From the cell containing the given text, extract its center point as [X, Y] coordinate. 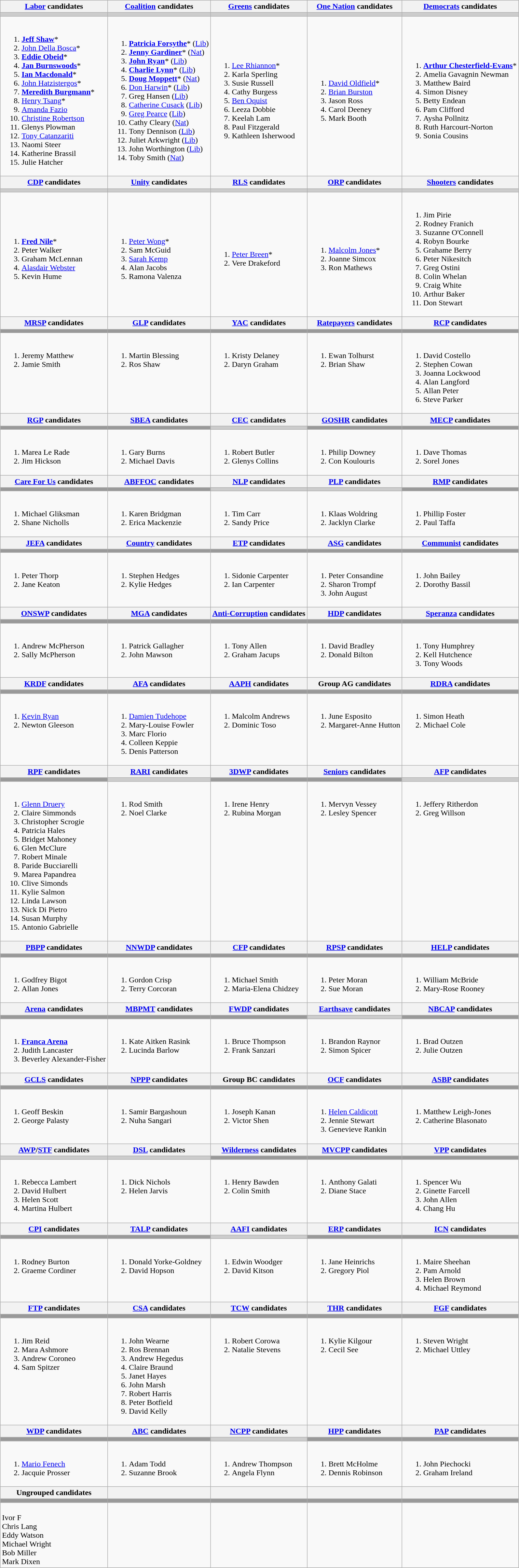
JEFA candidates [54, 543]
Dick NicholsHelen Jarvis [159, 1191]
Spencer WuGinette FarcellJohn AllenChang Hu [460, 1191]
Country candidates [159, 543]
Group AG candidates [355, 684]
Jane HeinrichsGregory Piol [355, 1270]
Andrew McPhersonSally McPherson [54, 650]
ICN candidates [460, 1229]
Mario FenechJacquie Prosser [54, 1464]
ASG candidates [355, 543]
NBCAP candidates [460, 1009]
MGA candidates [159, 613]
Michael SmithMaria-Elena Chidzey [259, 980]
Robert ButlerGlenys Collins [259, 452]
NNWDP candidates [159, 947]
Jeffery RitherdonGreg Willson [460, 861]
ETP candidates [259, 543]
FWDP candidates [259, 1009]
Henry BawdenColin Smith [259, 1191]
Steven WrightMichael Uttley [460, 1371]
Democrats candidates [460, 7]
Geoff BeskinGeorge Palasty [54, 1117]
FTP candidates [54, 1308]
RDRA candidates [460, 684]
Rod SmithNoel Clarke [159, 861]
PAP candidates [460, 1431]
AWP/STF candidates [54, 1150]
Helen CaldicottJennie StewartGenevieve Rankin [355, 1117]
RGP candidates [54, 420]
Arthur Chesterfield-Evans*Amelia Gavagnin NewmanMatthew BairdSimon DisneyBetty EndeanPam CliffordAysha PollnitzRuth Harcourt-NortonSonia Cousins [460, 96]
AAFI candidates [259, 1229]
David BradleyDonald Bilton [355, 650]
Unity candidates [159, 182]
Peter ThorpJane Keaton [54, 580]
Fred Nile*Peter WalkerGraham McLennanAlasdair WebsterKevin Hume [54, 255]
Michael GliksmanShane Nicholls [54, 514]
NLP candidates [259, 481]
Anthony GalatiDiane Stace [355, 1191]
MBPMT candidates [159, 1009]
Marea Le RadeJim Hickson [54, 452]
RMP candidates [460, 481]
CFP candidates [259, 947]
Care For Us candidates [54, 481]
MVCPP candidates [355, 1150]
Ungrouped candidates [54, 1493]
ERP candidates [355, 1229]
Jeremy MatthewJamie Smith [54, 373]
WDP candidates [54, 1431]
CPI candidates [54, 1229]
Coalition candidates [159, 7]
CSA candidates [159, 1308]
Edwin WoodgerDavid Kitson [259, 1270]
Wilderness candidates [259, 1150]
PLP candidates [355, 481]
Kevin RyanNewton Gleeson [54, 729]
GLP candidates [159, 323]
Godfrey BigotAllan Jones [54, 980]
Karen BridgmanErica Mackenzie [159, 514]
Peter Breen*Vere Drakeford [259, 255]
Mervyn VesseyLesley Spencer [355, 861]
John PiechockiGraham Ireland [460, 1464]
RLS candidates [259, 182]
Simon HeathMichael Cole [460, 729]
Lee Rhiannon*Karla SperlingSusie RussellCathy BurgessBen OquistLeeza DobbieKeelah LamPaul FitzgeraldKathleen Isherwood [259, 96]
Kristy DelaneyDaryn Graham [259, 373]
Martin BlessingRos Shaw [159, 373]
Tim CarrSandy Price [259, 514]
AFA candidates [159, 684]
Arena candidates [54, 1009]
Jim PirieRodney FranichSuzanne O'ConnellRobyn BourkeGrahame BerryPeter NikesitchGreg OstiniColin WhelanCraig WhiteArthur BakerDon Stewart [460, 255]
Klaas WoldringJacklyn Clarke [355, 514]
AAPH candidates [259, 684]
Kylie KilgourCecil See [355, 1371]
Matthew Leigh-JonesCatherine Blasonato [460, 1117]
Malcolm AndrewsDominic Toso [259, 729]
Malcolm Jones*Joanne SimcoxRon Mathews [355, 255]
Ewan TolhurstBrian Shaw [355, 373]
ONSWP candidates [54, 613]
THR candidates [355, 1308]
Robert CorowaNatalie Stevens [259, 1371]
Peter ConsandineSharon TrompfJohn August [355, 580]
GCLS candidates [54, 1079]
Sidonie CarpenterIan Carpenter [259, 580]
MRSP candidates [54, 323]
Philip DowneyCon Koulouris [355, 452]
Bruce ThompsonFrank Sanzari [259, 1046]
Andrew ThompsonAngela Flynn [259, 1464]
CEC candidates [259, 420]
Labor candidates [54, 7]
GOSHR candidates [355, 420]
AFP candidates [460, 771]
PBPP candidates [54, 947]
Rodney BurtonGraeme Cordiner [54, 1270]
Damien TudehopeMary-Louise FowlerMarc FlorioColleen KeppieDenis Patterson [159, 729]
Rebecca LambertDavid HulbertHelen ScottMartina Hulbert [54, 1191]
Ratepayers candidates [355, 323]
David CostelloStephen CowanJoanna LockwoodAlan LangfordAllan PeterSteve Parker [460, 373]
Speranza candidates [460, 613]
RPF candidates [54, 771]
Jim ReidMara AshmoreAndrew CoroneoSam Spitzer [54, 1371]
ABFFOC candidates [159, 481]
One Nation candidates [355, 7]
Brandon RaynorSimon Spicer [355, 1046]
HPP candidates [355, 1431]
RCP candidates [460, 323]
TALP candidates [159, 1229]
William McBrideMary-Rose Rooney [460, 980]
Maire SheehanPam ArnoldHelen BrownMichael Reymond [460, 1270]
NCPP candidates [259, 1431]
NPPP candidates [159, 1079]
Donald Yorke-GoldneyDavid Hopson [159, 1270]
Peter MoranSue Moran [355, 980]
ASBP candidates [460, 1079]
Franca ArenaJudith LancasterBeverley Alexander-Fisher [54, 1046]
SBEA candidates [159, 420]
VPP candidates [460, 1150]
KRDF candidates [54, 684]
ORP candidates [355, 182]
Gordon CrispTerry Corcoran [159, 980]
TCW candidates [259, 1308]
Earthsave candidates [355, 1009]
RPSP candidates [355, 947]
John BaileyDorothy Bassil [460, 580]
Group BC candidates [259, 1079]
HDP candidates [355, 613]
Shooters candidates [460, 182]
Adam ToddSuzanne Brook [159, 1464]
OCF candidates [355, 1079]
Ivor F Chris Lang Eddy Watson Michael Wright Bob Miller Mark Dixen [54, 1535]
Brad OutzenJulie Outzen [460, 1046]
David Oldfield*Brian BurstonJason RossCarol DeeneyMark Booth [355, 96]
Joseph KananVictor Shen [259, 1117]
Communist candidates [460, 543]
Peter Wong*Sam McGuidSarah KempAlan JacobsRamona Valenza [159, 255]
Kate Aitken RasinkLucinda Barlow [159, 1046]
John WearneRos BrennanAndrew HegedusClaire BraundJanet HayesJohn MarshRobert HarrisPeter BotfieldDavid Kelly [159, 1371]
Phillip FosterPaul Taffa [460, 514]
Tony HumphreyKell HutchenceTony Woods [460, 650]
RARI candidates [159, 771]
Seniors candidates [355, 771]
Anti-Corruption candidates [259, 613]
MECP candidates [460, 420]
YAC candidates [259, 323]
FGF candidates [460, 1308]
Tony AllenGraham Jacups [259, 650]
Dave ThomasSorel Jones [460, 452]
CDP candidates [54, 182]
Brett McHolmeDennis Robinson [355, 1464]
Gary BurnsMichael Davis [159, 452]
HELP candidates [460, 947]
ABC candidates [159, 1431]
Patrick GallagherJohn Mawson [159, 650]
DSL candidates [159, 1150]
June EspositoMargaret-Anne Hutton [355, 729]
Greens candidates [259, 7]
Stephen HedgesKylie Hedges [159, 580]
Irene HenryRubina Morgan [259, 861]
Samir BargashounNuha Sangari [159, 1117]
3DWP candidates [259, 771]
